Extract the [X, Y] coordinate from the center of the cell holding the provided text.  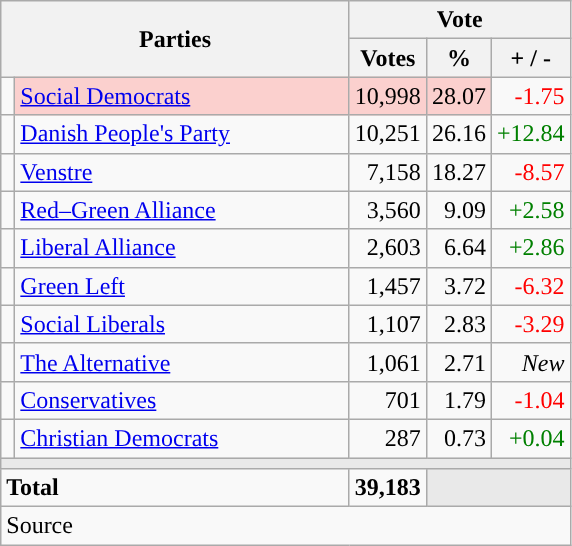
10,998 [388, 96]
-6.32 [530, 286]
+2.58 [530, 210]
Green Left [182, 286]
3,560 [388, 210]
701 [388, 400]
2.83 [458, 324]
Social Liberals [182, 324]
+ / - [530, 58]
Votes [388, 58]
Danish People's Party [182, 134]
3.72 [458, 286]
Source [286, 526]
Vote [460, 20]
New [530, 362]
7,158 [388, 172]
Red–Green Alliance [182, 210]
6.64 [458, 248]
Venstre [182, 172]
1,061 [388, 362]
10,251 [388, 134]
9.09 [458, 210]
2.71 [458, 362]
39,183 [388, 488]
26.16 [458, 134]
Christian Democrats [182, 438]
The Alternative [182, 362]
Social Democrats [182, 96]
Conservatives [182, 400]
1,457 [388, 286]
1.79 [458, 400]
287 [388, 438]
-3.29 [530, 324]
-1.04 [530, 400]
+0.04 [530, 438]
Total [176, 488]
2,603 [388, 248]
18.27 [458, 172]
-1.75 [530, 96]
0.73 [458, 438]
Liberal Alliance [182, 248]
+12.84 [530, 134]
+2.86 [530, 248]
Parties [176, 39]
1,107 [388, 324]
-8.57 [530, 172]
% [458, 58]
28.07 [458, 96]
